Determine the (X, Y) coordinate at the center of the cell enclosing the given text.  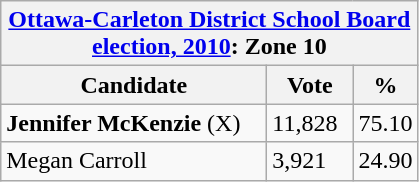
Megan Carroll (134, 161)
% (386, 85)
24.90 (386, 161)
3,921 (310, 161)
Ottawa-Carleton District School Board election, 2010: Zone 10 (210, 34)
Jennifer McKenzie (X) (134, 123)
Candidate (134, 85)
75.10 (386, 123)
11,828 (310, 123)
Vote (310, 85)
